Return the (X, Y) coordinate for the center point of the cell that contains the specified text.  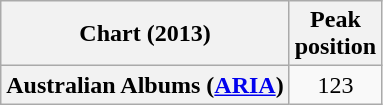
Australian Albums (ARIA) (145, 85)
Peakposition (335, 34)
123 (335, 85)
Chart (2013) (145, 34)
